Detect which cell encompasses the target text, then output its [X, Y] center coordinate. 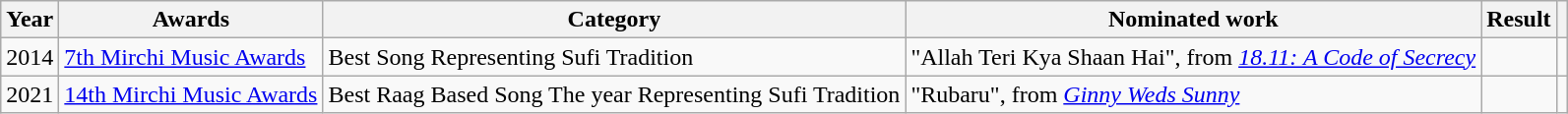
"Allah Teri Kya Shaan Hai", from 18.11: A Code of Secrecy [1193, 57]
Category [614, 20]
7th Mirchi Music Awards [191, 57]
Nominated work [1193, 20]
Awards [191, 20]
Result [1519, 20]
2021 [30, 94]
"Rubaru", from Ginny Weds Sunny [1193, 94]
2014 [30, 57]
Best Raag Based Song The year Representing Sufi Tradition [614, 94]
Best Song Representing Sufi Tradition [614, 57]
14th Mirchi Music Awards [191, 94]
Year [30, 20]
